Scan for the cell matching the given text and deliver its [x, y] coordinate at center. 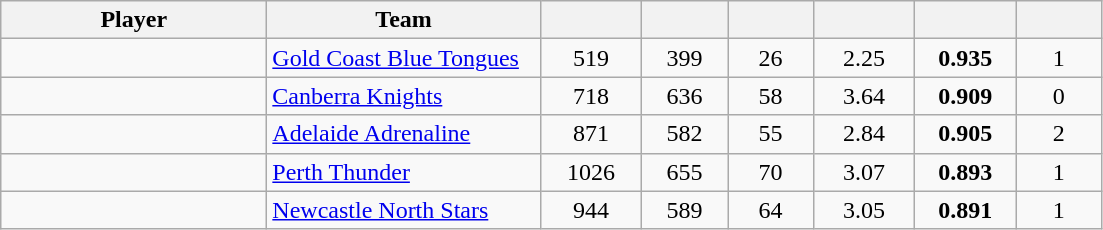
871 [590, 134]
0.935 [966, 58]
2.84 [864, 134]
2.25 [864, 58]
Newcastle North Stars [404, 210]
0.909 [966, 96]
2 [1059, 134]
58 [771, 96]
0.893 [966, 172]
Perth Thunder [404, 172]
Player [134, 20]
64 [771, 210]
519 [590, 58]
55 [771, 134]
3.07 [864, 172]
Adelaide Adrenaline [404, 134]
582 [684, 134]
Team [404, 20]
26 [771, 58]
0 [1059, 96]
Canberra Knights [404, 96]
718 [590, 96]
399 [684, 58]
0.891 [966, 210]
70 [771, 172]
3.64 [864, 96]
655 [684, 172]
636 [684, 96]
1026 [590, 172]
Gold Coast Blue Tongues [404, 58]
0.905 [966, 134]
589 [684, 210]
3.05 [864, 210]
944 [590, 210]
